For the text-containing cell, return its midpoint in (x, y) coordinate format. 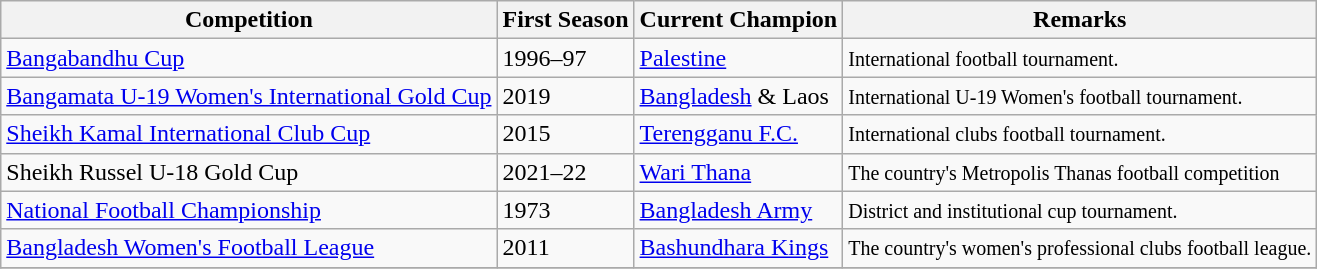
Bashundhara Kings (738, 248)
Wari Thana (738, 172)
Bangamata U-19 Women's International Gold Cup (249, 96)
1973 (566, 210)
First Season (566, 20)
Sheikh Russel U-18 Gold Cup (249, 172)
Remarks (1080, 20)
2015 (566, 134)
District and institutional cup tournament. (1080, 210)
2019 (566, 96)
National Football Championship (249, 210)
The country's Metropolis Thanas football competition (1080, 172)
2021–22 (566, 172)
Bangabandhu Cup (249, 58)
Bangladesh Army (738, 210)
Current Champion (738, 20)
International clubs football tournament. (1080, 134)
Palestine (738, 58)
Terengganu F.C. (738, 134)
2011 (566, 248)
Competition (249, 20)
International football tournament. (1080, 58)
Bangladesh & Laos (738, 96)
Sheikh Kamal International Club Cup (249, 134)
1996–97 (566, 58)
Bangladesh Women's Football League (249, 248)
The country's women's professional clubs football league. (1080, 248)
International U-19 Women's football tournament. (1080, 96)
